Detect which cell encompasses the target text, then output its [x, y] center coordinate. 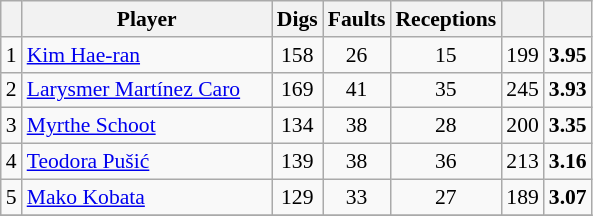
1 [12, 55]
26 [357, 55]
200 [522, 126]
33 [357, 197]
Teodora Pušić [147, 162]
2 [12, 90]
Digs [298, 19]
Mako Kobata [147, 197]
28 [446, 126]
245 [522, 90]
169 [298, 90]
3.95 [568, 55]
Larysmer Martínez Caro [147, 90]
213 [522, 162]
Player [147, 19]
139 [298, 162]
134 [298, 126]
15 [446, 55]
Receptions [446, 19]
3.35 [568, 126]
4 [12, 162]
41 [357, 90]
27 [446, 197]
3 [12, 126]
36 [446, 162]
3.07 [568, 197]
Faults [357, 19]
5 [12, 197]
129 [298, 197]
Myrthe Schoot [147, 126]
3.93 [568, 90]
158 [298, 55]
199 [522, 55]
189 [522, 197]
3.16 [568, 162]
Kim Hae-ran [147, 55]
35 [446, 90]
